For the text-containing cell, return its midpoint in [X, Y] coordinate format. 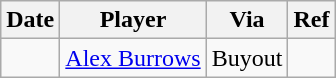
Player [133, 20]
Ref [312, 20]
Alex Burrows [133, 58]
Via [247, 20]
Buyout [247, 58]
Date [30, 20]
